Detect which cell encompasses the target text, then output its [X, Y] center coordinate. 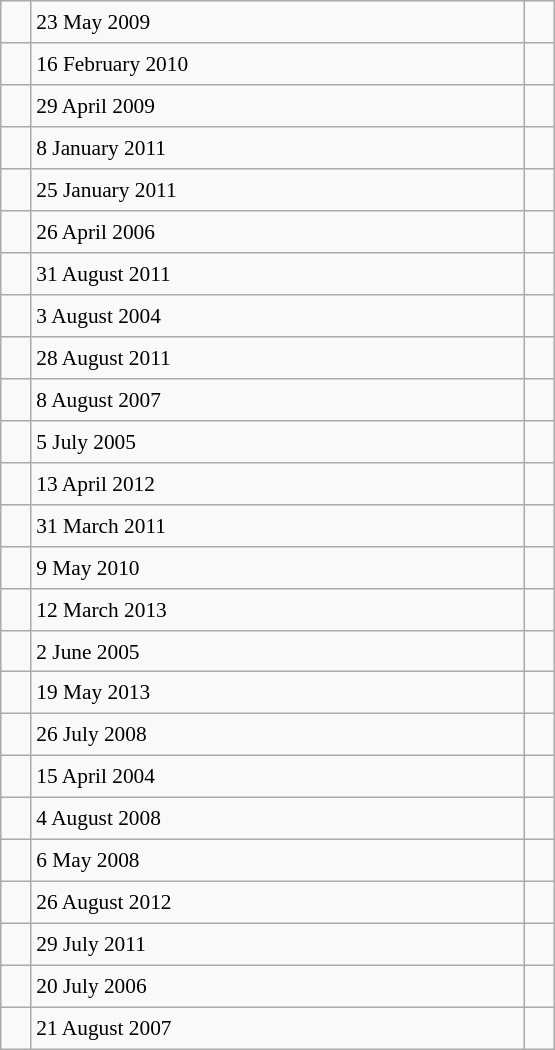
13 April 2012 [278, 483]
5 July 2005 [278, 441]
19 May 2013 [278, 693]
31 August 2011 [278, 274]
3 August 2004 [278, 316]
16 February 2010 [278, 64]
29 July 2011 [278, 945]
26 July 2008 [278, 735]
26 August 2012 [278, 903]
8 August 2007 [278, 399]
25 January 2011 [278, 190]
6 May 2008 [278, 861]
12 March 2013 [278, 609]
15 April 2004 [278, 777]
21 August 2007 [278, 1028]
20 July 2006 [278, 986]
9 May 2010 [278, 567]
28 August 2011 [278, 358]
4 August 2008 [278, 819]
23 May 2009 [278, 22]
26 April 2006 [278, 232]
2 June 2005 [278, 651]
29 April 2009 [278, 106]
8 January 2011 [278, 148]
31 March 2011 [278, 525]
